Extract the [x, y] coordinate from the center of the cell holding the provided text.  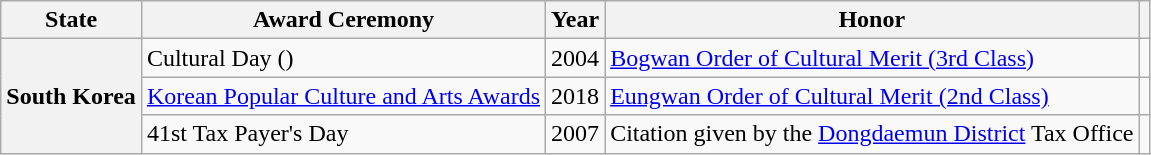
Year [576, 20]
Eungwan Order of Cultural Merit (2nd Class) [872, 96]
South Korea [72, 96]
Citation given by the Dongdaemun District Tax Office [872, 134]
Honor [872, 20]
41st Tax Payer's Day [343, 134]
Korean Popular Culture and Arts Awards [343, 96]
Bogwan Order of Cultural Merit (3rd Class) [872, 58]
State [72, 20]
Award Ceremony [343, 20]
2007 [576, 134]
Cultural Day () [343, 58]
2018 [576, 96]
2004 [576, 58]
